Determine the (X, Y) coordinate at the center of the cell enclosing the given text.  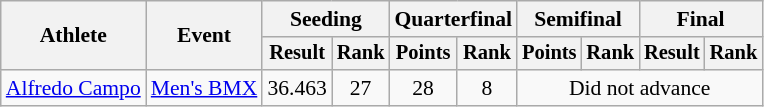
Semifinal (578, 19)
Quarterfinal (453, 19)
Did not advance (640, 88)
8 (487, 88)
Final (700, 19)
Seeding (326, 19)
Alfredo Campo (74, 88)
36.463 (296, 88)
Athlete (74, 36)
28 (422, 88)
Men's BMX (204, 88)
Event (204, 36)
27 (361, 88)
